Scan for the cell matching the given text and deliver its [x, y] coordinate at center. 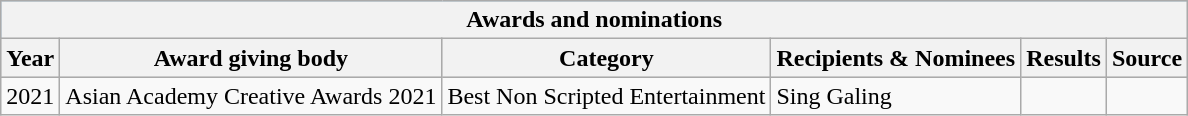
Source [1146, 58]
Sing Galing [896, 96]
Recipients & Nominees [896, 58]
2021 [30, 96]
Asian Academy Creative Awards 2021 [251, 96]
Category [606, 58]
Year [30, 58]
Best Non Scripted Entertainment [606, 96]
Awards and nominations [594, 20]
Results [1064, 58]
Award giving body [251, 58]
